For the text-containing cell, return its midpoint in [x, y] coordinate format. 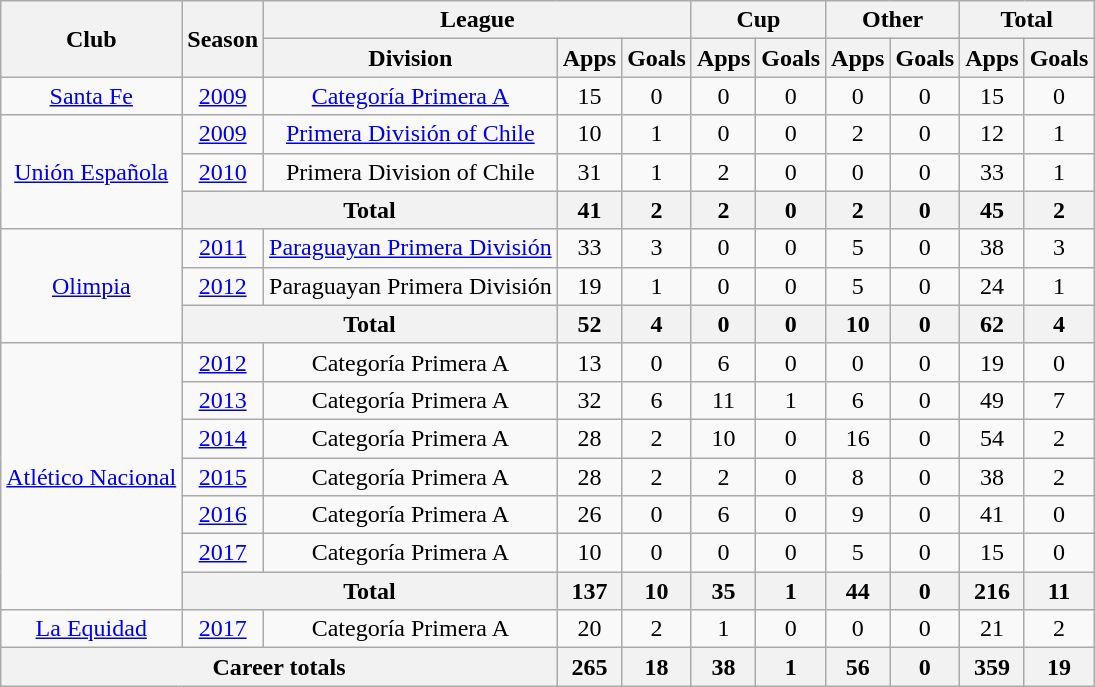
2011 [223, 248]
Career totals [279, 667]
Santa Fe [92, 96]
13 [589, 362]
Atlético Nacional [92, 476]
Cup [758, 20]
26 [589, 515]
56 [858, 667]
137 [589, 591]
Season [223, 39]
2010 [223, 172]
2015 [223, 477]
20 [589, 629]
44 [858, 591]
2013 [223, 400]
La Equidad [92, 629]
52 [589, 324]
216 [992, 591]
8 [858, 477]
62 [992, 324]
9 [858, 515]
12 [992, 134]
7 [1059, 400]
Olimpia [92, 286]
Division [411, 58]
Club [92, 39]
24 [992, 286]
21 [992, 629]
League [478, 20]
Unión Española [92, 172]
32 [589, 400]
54 [992, 438]
Other [893, 20]
35 [723, 591]
Primera Division of Chile [411, 172]
2016 [223, 515]
49 [992, 400]
16 [858, 438]
45 [992, 210]
Primera División of Chile [411, 134]
31 [589, 172]
18 [657, 667]
265 [589, 667]
359 [992, 667]
2014 [223, 438]
